Return the [X, Y] coordinate for the center point of the cell that contains the specified text.  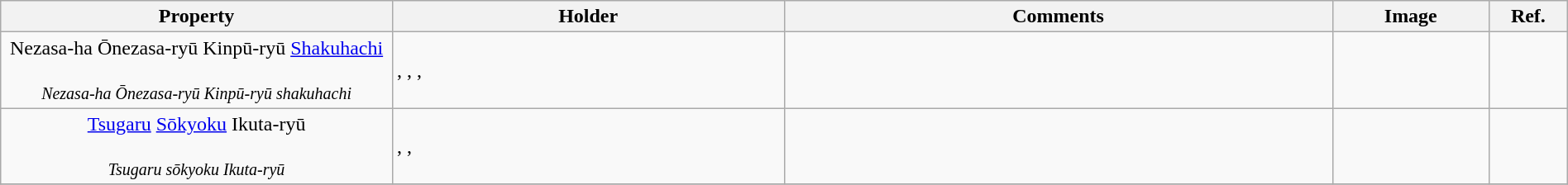
Comments [1059, 17]
Holder [588, 17]
Ref. [1528, 17]
, , , [588, 70]
Tsugaru Sōkyoku Ikuta-ryūTsugaru sōkyoku Ikuta-ryū [197, 146]
Image [1411, 17]
Nezasa-ha Ōnezasa-ryū Kinpū-ryū ShakuhachiNezasa-ha Ōnezasa-ryū Kinpū-ryū shakuhachi [197, 70]
Property [197, 17]
, , [588, 146]
